Detect which cell encompasses the target text, then output its (X, Y) center coordinate. 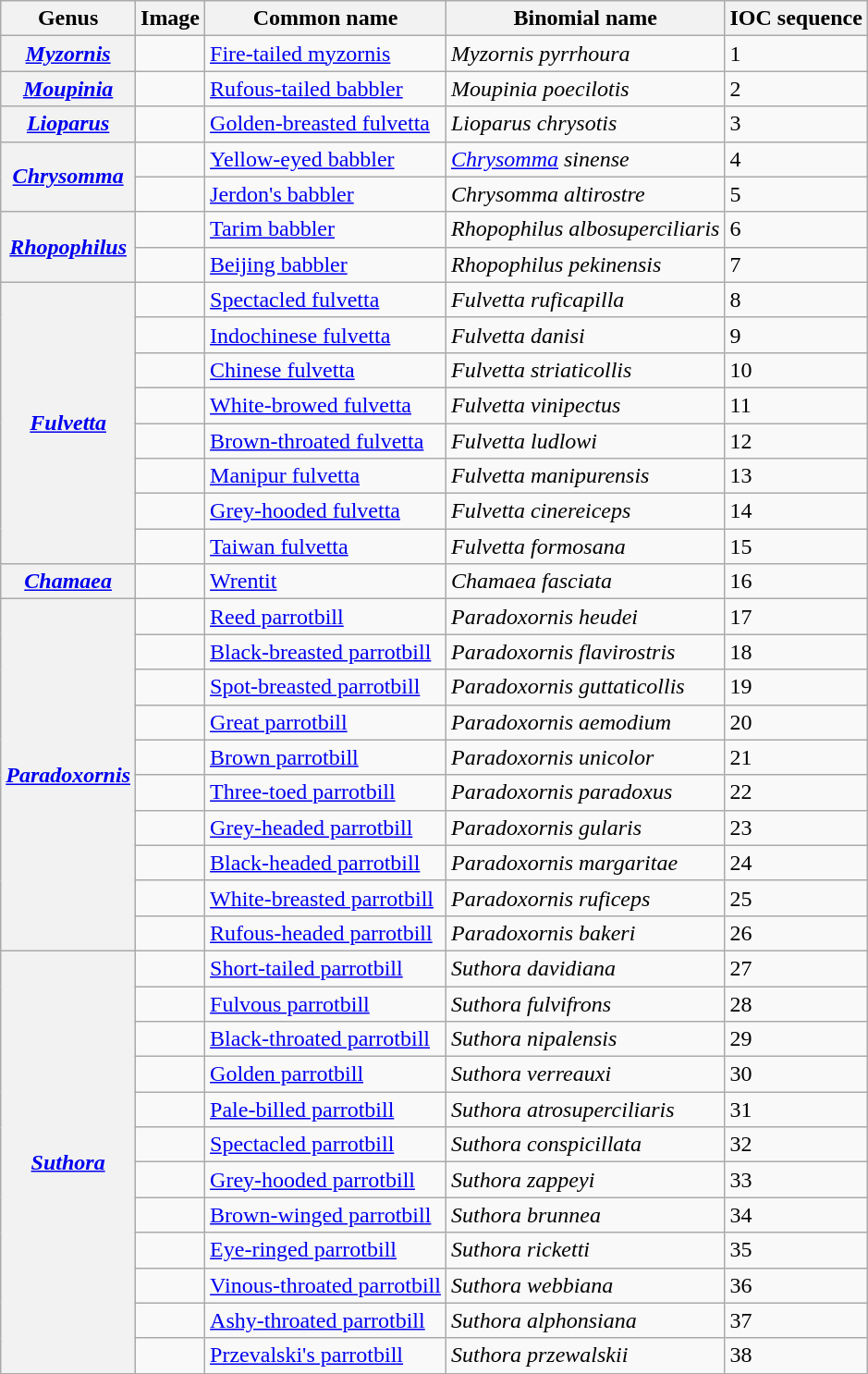
Golden-breasted fulvetta (325, 124)
Suthora atrosuperciliaris (585, 1110)
Reed parrotbill (325, 617)
Paradoxornis heudei (585, 617)
25 (796, 898)
Chamaea fasciata (585, 582)
Great parrotbill (325, 722)
Rufous-tailed babbler (325, 89)
Suthora zappeyi (585, 1180)
IOC sequence (796, 18)
Brown-throated fulvetta (325, 441)
Rhopophilus albosuperciliaris (585, 229)
10 (796, 370)
Suthora brunnea (585, 1215)
15 (796, 546)
Paradoxornis paradoxus (585, 792)
19 (796, 687)
Jerdon's babbler (325, 194)
Fulvetta manipurensis (585, 476)
Vinous-throated parrotbill (325, 1285)
17 (796, 617)
Tarim babbler (325, 229)
Chrysomma (68, 177)
31 (796, 1110)
Yellow-eyed babbler (325, 159)
Suthora davidiana (585, 968)
Image (170, 18)
Chamaea (68, 582)
Grey-headed parrotbill (325, 828)
Eye-ringed parrotbill (325, 1250)
Fulvetta formosana (585, 546)
30 (796, 1074)
Fire-tailed myzornis (325, 54)
6 (796, 229)
23 (796, 828)
Spectacled fulvetta (325, 300)
1 (796, 54)
Suthora fulvifrons (585, 1003)
28 (796, 1003)
Black-headed parrotbill (325, 863)
Binomial name (585, 18)
Genus (68, 18)
Suthora conspicillata (585, 1145)
Suthora przewalskii (585, 1356)
Fulvetta (68, 423)
16 (796, 582)
3 (796, 124)
22 (796, 792)
Wrentit (325, 582)
Fulvetta ruficapilla (585, 300)
37 (796, 1320)
38 (796, 1356)
Suthora verreauxi (585, 1074)
Common name (325, 18)
Lioparus (68, 124)
Pale-billed parrotbill (325, 1110)
Beijing babbler (325, 264)
Chrysomma altirostre (585, 194)
Grey-hooded fulvetta (325, 511)
Suthora alphonsiana (585, 1320)
Manipur fulvetta (325, 476)
Fulvetta cinereiceps (585, 511)
Black-breasted parrotbill (325, 652)
26 (796, 933)
8 (796, 300)
Paradoxornis ruficeps (585, 898)
Przevalski's parrotbill (325, 1356)
27 (796, 968)
Brown parrotbill (325, 757)
Indochinese fulvetta (325, 335)
Spot-breasted parrotbill (325, 687)
Taiwan fulvetta (325, 546)
11 (796, 405)
Paradoxornis gularis (585, 828)
Myzornis (68, 54)
Paradoxornis margaritae (585, 863)
24 (796, 863)
Rufous-headed parrotbill (325, 933)
Spectacled parrotbill (325, 1145)
34 (796, 1215)
Short-tailed parrotbill (325, 968)
Suthora nipalensis (585, 1039)
Moupinia poecilotis (585, 89)
18 (796, 652)
Suthora ricketti (585, 1250)
Rhopophilus (68, 247)
Paradoxornis unicolor (585, 757)
White-breasted parrotbill (325, 898)
Fulvetta striaticollis (585, 370)
Chrysomma sinense (585, 159)
Suthora (68, 1161)
White-browed fulvetta (325, 405)
35 (796, 1250)
Ashy-throated parrotbill (325, 1320)
Rhopophilus pekinensis (585, 264)
Suthora webbiana (585, 1285)
21 (796, 757)
Three-toed parrotbill (325, 792)
Grey-hooded parrotbill (325, 1180)
Golden parrotbill (325, 1074)
7 (796, 264)
13 (796, 476)
12 (796, 441)
Paradoxornis (68, 775)
Chinese fulvetta (325, 370)
Fulvetta ludlowi (585, 441)
33 (796, 1180)
Fulvetta danisi (585, 335)
Myzornis pyrrhoura (585, 54)
29 (796, 1039)
Fulvous parrotbill (325, 1003)
4 (796, 159)
2 (796, 89)
Moupinia (68, 89)
14 (796, 511)
Fulvetta vinipectus (585, 405)
32 (796, 1145)
Paradoxornis flavirostris (585, 652)
Paradoxornis aemodium (585, 722)
Brown-winged parrotbill (325, 1215)
5 (796, 194)
20 (796, 722)
9 (796, 335)
Paradoxornis guttaticollis (585, 687)
36 (796, 1285)
Paradoxornis bakeri (585, 933)
Lioparus chrysotis (585, 124)
Black-throated parrotbill (325, 1039)
